Find where the given text appears and provide that cell's center as (x, y) coordinate. 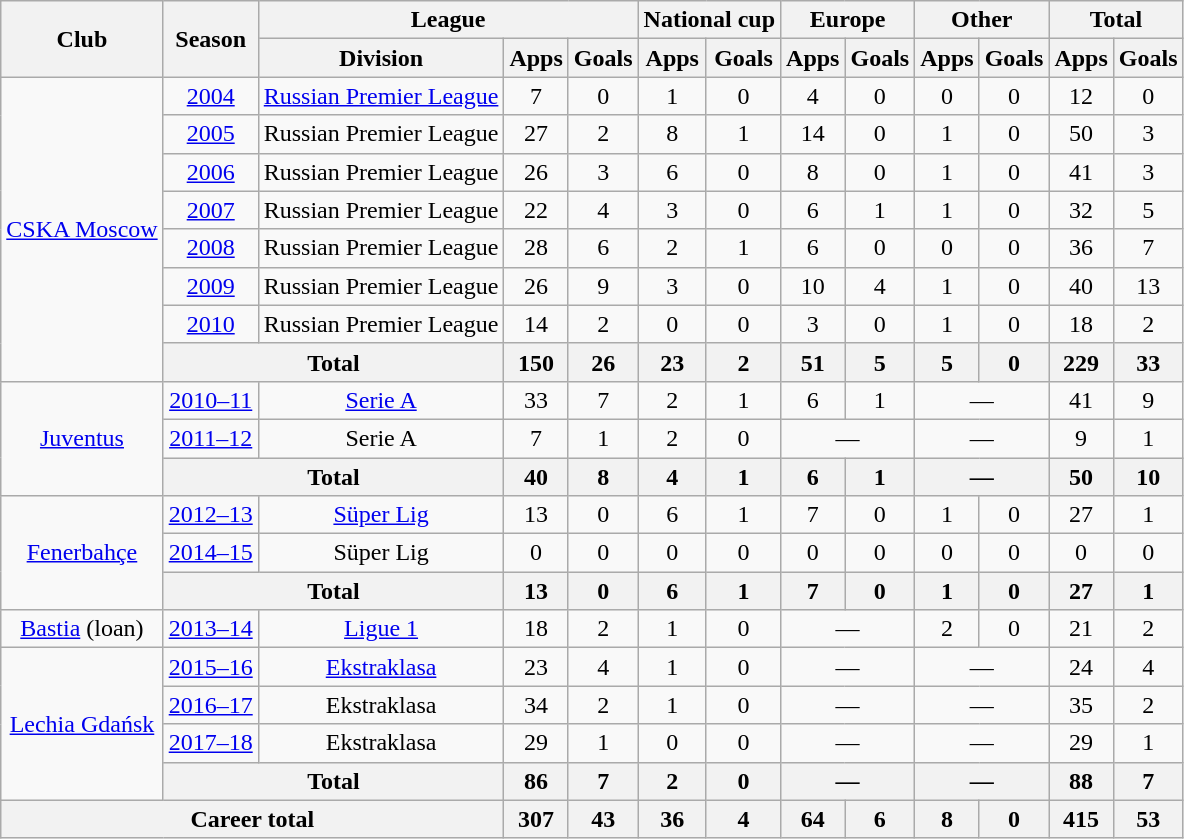
2016–17 (210, 705)
2009 (210, 286)
32 (1081, 210)
2008 (210, 248)
2014–15 (210, 553)
Juventus (82, 438)
2006 (210, 172)
2013–14 (210, 629)
2004 (210, 96)
Other (982, 20)
2010 (210, 324)
CSKA Moscow (82, 229)
2005 (210, 134)
64 (813, 819)
2012–13 (210, 515)
Fenerbahçe (82, 553)
2007 (210, 210)
22 (536, 210)
2015–16 (210, 667)
35 (1081, 705)
307 (536, 819)
88 (1081, 781)
86 (536, 781)
21 (1081, 629)
Bastia (loan) (82, 629)
51 (813, 362)
28 (536, 248)
Ligue 1 (381, 629)
Season (210, 39)
150 (536, 362)
2017–18 (210, 743)
43 (603, 819)
34 (536, 705)
Lechia Gdańsk (82, 724)
24 (1081, 667)
229 (1081, 362)
Division (381, 58)
League (448, 20)
Career total (252, 819)
2011–12 (210, 438)
Europe (848, 20)
415 (1081, 819)
53 (1148, 819)
Club (82, 39)
12 (1081, 96)
National cup (709, 20)
2010–11 (210, 400)
